Return the (x, y) coordinate for the center point of the cell that contains the specified text.  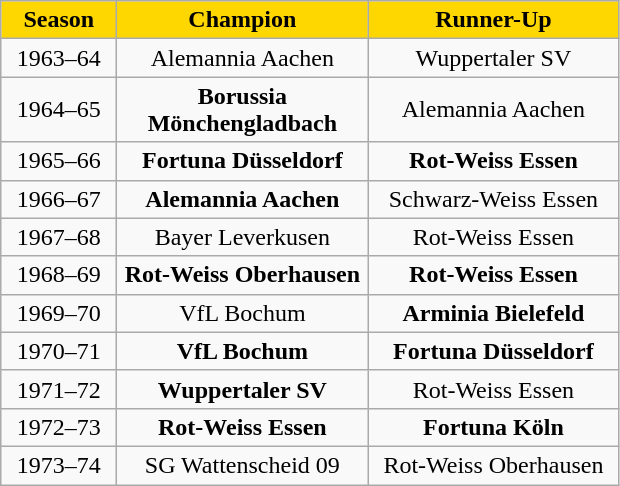
Runner-Up (494, 20)
SG Wattenscheid 09 (242, 465)
1970–71 (59, 351)
1969–70 (59, 313)
1966–67 (59, 199)
1971–72 (59, 389)
Borussia Mönchengladbach (242, 110)
1972–73 (59, 427)
Fortuna Köln (494, 427)
1968–69 (59, 275)
1964–65 (59, 110)
Arminia Bielefeld (494, 313)
1967–68 (59, 237)
Schwarz-Weiss Essen (494, 199)
Bayer Leverkusen (242, 237)
Season (59, 20)
Champion (242, 20)
1973–74 (59, 465)
1963–64 (59, 58)
1965–66 (59, 161)
